Locate the cell with the specified text and output its [x, y] center coordinate. 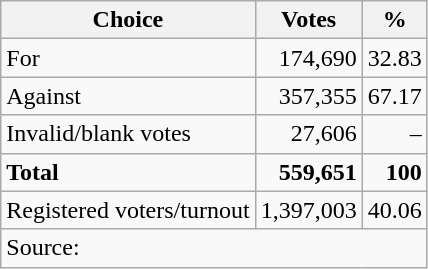
174,690 [308, 58]
40.06 [394, 210]
Choice [128, 20]
67.17 [394, 96]
357,355 [308, 96]
1,397,003 [308, 210]
% [394, 20]
Votes [308, 20]
27,606 [308, 134]
– [394, 134]
Source: [214, 248]
32.83 [394, 58]
100 [394, 172]
Invalid/blank votes [128, 134]
For [128, 58]
Registered voters/turnout [128, 210]
Total [128, 172]
Against [128, 96]
559,651 [308, 172]
